Pinpoint the cell where the given text exists, returning its (X, Y) midpoint coordinate. 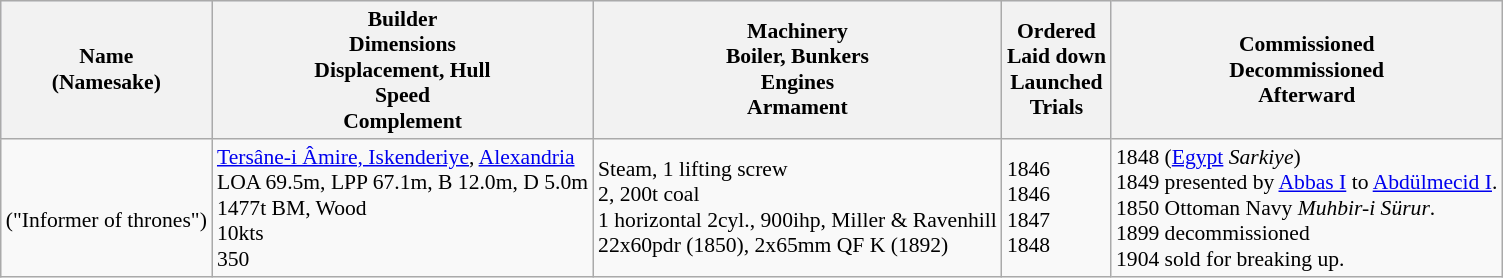
CommissionedDecommissionedAfterward (1306, 70)
("Informer of thrones") (106, 208)
OrderedLaid downLaunchedTrials (1056, 70)
Steam, 1 lifting screw2, 200t coal1 horizontal 2cyl., 900ihp, Miller & Ravenhill22x60pdr (1850), 2x65mm QF K (1892) (798, 208)
BuilderDimensionsDisplacement, HullSpeedComplement (402, 70)
MachineryBoiler, BunkersEnginesArmament (798, 70)
1848 (Egypt Sarkiye)1849 presented by Abbas I to Abdülmecid I.1850 Ottoman Navy Muhbir-i Sürur.1899 decommissioned1904 sold for breaking up. (1306, 208)
1846184618471848 (1056, 208)
Name(Namesake) (106, 70)
Tersâne-i Âmire, Iskenderiye, AlexandriaLOA 69.5m, LPP 67.1m, B 12.0m, D 5.0m1477t BM, Wood10kts350 (402, 208)
